Return the [x, y] coordinate for the center point of the cell that contains the specified text.  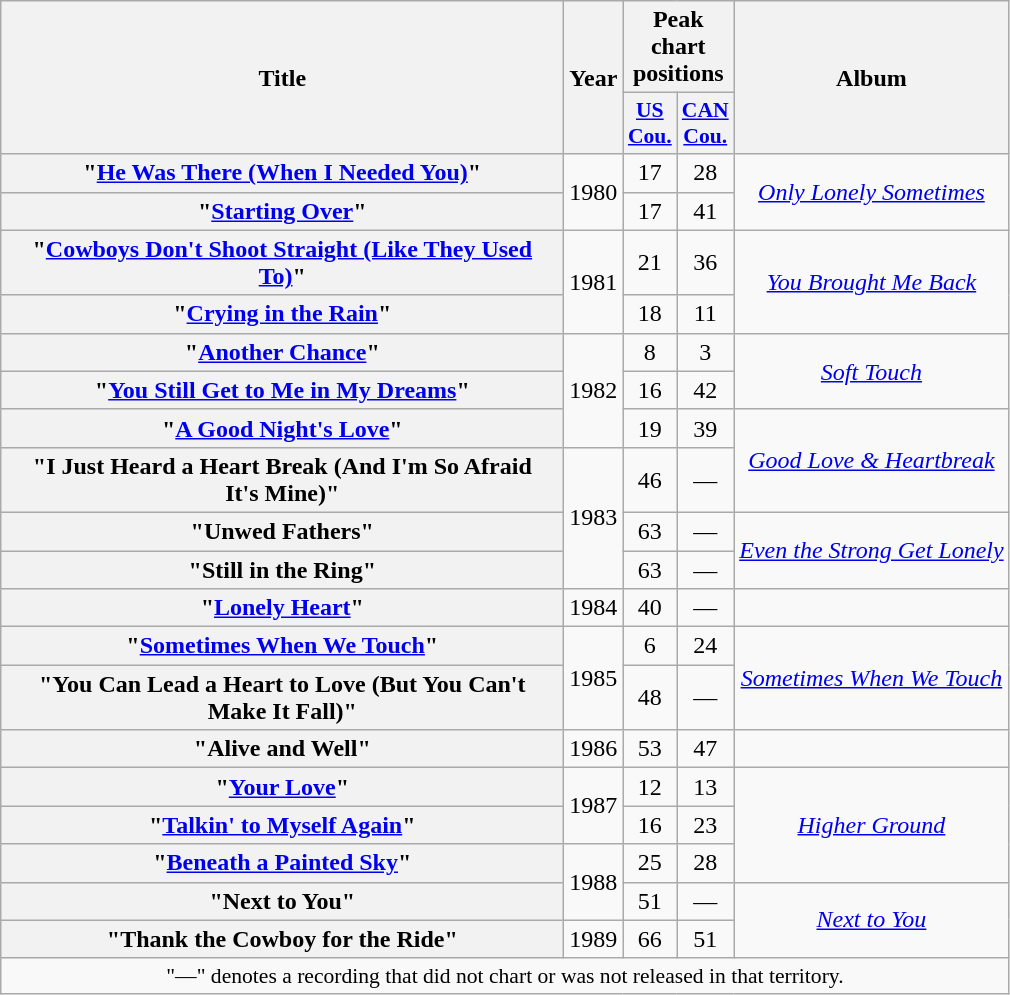
13 [706, 787]
"Still in the Ring" [282, 569]
Soft Touch [872, 371]
36 [706, 262]
8 [650, 352]
46 [650, 480]
1988 [594, 882]
Year [594, 78]
11 [706, 314]
40 [650, 608]
"Another Chance" [282, 352]
48 [650, 698]
"A Good Night's Love" [282, 428]
47 [706, 749]
"Lonely Heart" [282, 608]
"You Still Get to Me in My Dreams" [282, 390]
"Talkin' to Myself Again" [282, 825]
1980 [594, 192]
CANCou. [706, 124]
"Unwed Fathers" [282, 531]
1983 [594, 518]
"Cowboys Don't Shoot Straight (Like They Used To)" [282, 262]
19 [650, 428]
53 [650, 749]
"Your Love" [282, 787]
39 [706, 428]
25 [650, 863]
1982 [594, 390]
Good Love & Heartbreak [872, 460]
1987 [594, 806]
21 [650, 262]
3 [706, 352]
Higher Ground [872, 825]
23 [706, 825]
Next to You [872, 920]
"Beneath a Painted Sky" [282, 863]
"He Was There (When I Needed You)" [282, 173]
Peak chartpositions [678, 47]
"Sometimes When We Touch" [282, 646]
"Next to You" [282, 901]
You Brought Me Back [872, 282]
1985 [594, 678]
"Crying in the Rain" [282, 314]
66 [650, 939]
41 [706, 211]
"You Can Lead a Heart to Love (But You Can'tMake It Fall)" [282, 698]
18 [650, 314]
"I Just Heard a Heart Break (And I'm So AfraidIt's Mine)" [282, 480]
Even the Strong Get Lonely [872, 550]
"Alive and Well" [282, 749]
1981 [594, 282]
1984 [594, 608]
"—" denotes a recording that did not chart or was not released in that territory. [505, 976]
1986 [594, 749]
24 [706, 646]
"Starting Over" [282, 211]
6 [650, 646]
USCou. [650, 124]
42 [706, 390]
Sometimes When We Touch [872, 678]
Album [872, 78]
1989 [594, 939]
"Thank the Cowboy for the Ride" [282, 939]
Title [282, 78]
Only Lonely Sometimes [872, 192]
12 [650, 787]
